Detect which cell encompasses the target text, then output its (x, y) center coordinate. 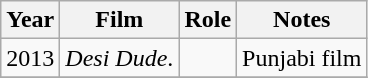
Punjabi film (302, 58)
Film (120, 20)
Desi Dude. (120, 58)
Role (208, 20)
Year (30, 20)
2013 (30, 58)
Notes (302, 20)
